Determine the (X, Y) coordinate at the center of the cell enclosing the given text.  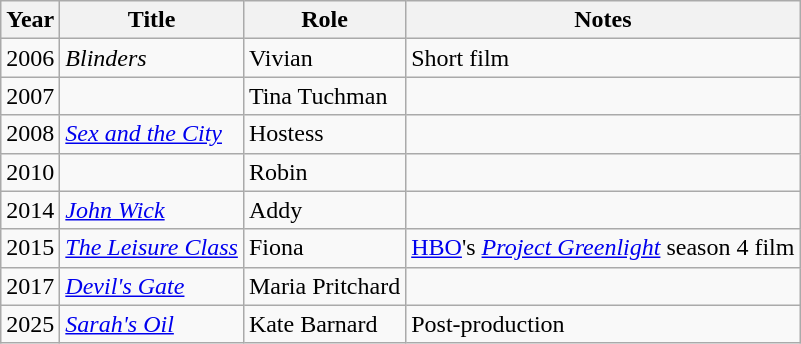
Hostess (324, 134)
Devil's Gate (152, 286)
Robin (324, 172)
2015 (30, 248)
HBO's Project Greenlight season 4 film (603, 248)
Notes (603, 20)
2008 (30, 134)
Sex and the City (152, 134)
The Leisure Class (152, 248)
Addy (324, 210)
Maria Pritchard (324, 286)
Tina Tuchman (324, 96)
2025 (30, 324)
Vivian (324, 58)
2007 (30, 96)
Post-production (603, 324)
Title (152, 20)
Kate Barnard (324, 324)
Blinders (152, 58)
2017 (30, 286)
Fiona (324, 248)
Year (30, 20)
Role (324, 20)
2010 (30, 172)
John Wick (152, 210)
Short film (603, 58)
2014 (30, 210)
Sarah's Oil (152, 324)
2006 (30, 58)
